Return (X, Y) of the center of cell containing provided text 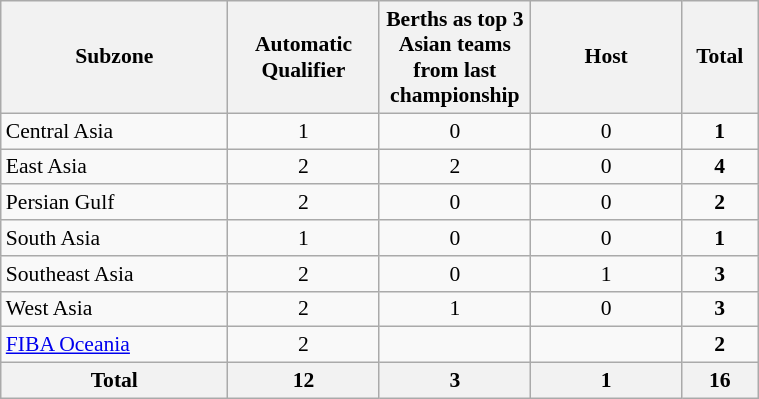
FIBA Oceania (114, 345)
Central Asia (114, 131)
12 (304, 381)
Automatic Qualifier (304, 57)
Host (606, 57)
16 (720, 381)
Berths as top 3 Asian teams from last championship (454, 57)
East Asia (114, 167)
Persian Gulf (114, 203)
4 (720, 167)
West Asia (114, 309)
South Asia (114, 238)
Subzone (114, 57)
Southeast Asia (114, 274)
